For the text-containing cell, return its midpoint in (X, Y) coordinate format. 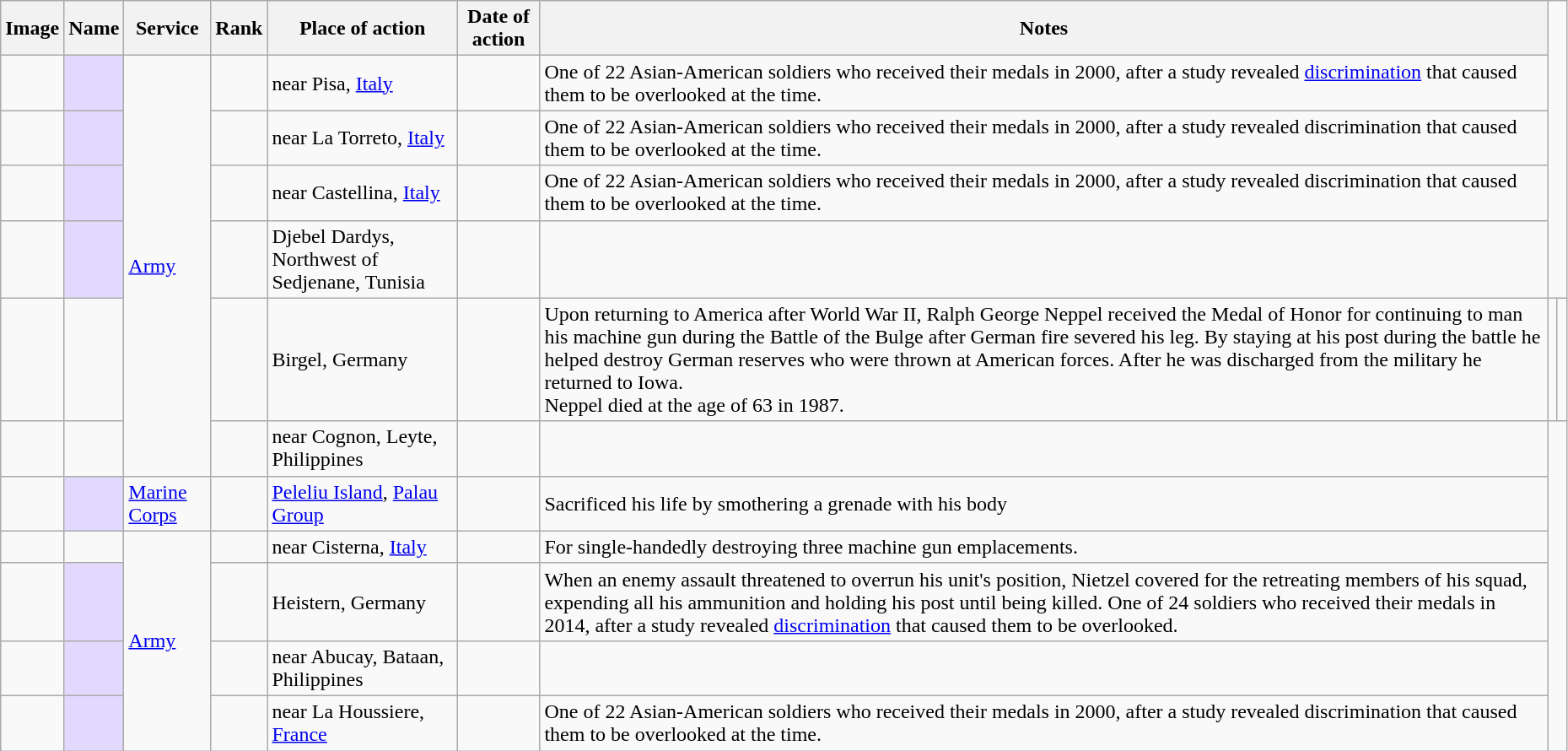
Date of action (498, 29)
Heistern, Germany (363, 602)
Peleliu Island, Palau Group (363, 503)
For single-handedly destroying three machine gun emplacements. (1044, 547)
Name (94, 29)
Notes (1044, 29)
Place of action (363, 29)
near La Torreto, Italy (363, 138)
Sacrificed his life by smothering a grenade with his body (1044, 503)
near Castellina, Italy (363, 192)
Djebel Dardys, Northwest of Sedjenane, Tunisia (363, 259)
near Cisterna, Italy (363, 547)
Rank (240, 29)
near Abucay, Bataan, Philippines (363, 668)
near Cognon, Leyte, Philippines (363, 449)
Service (167, 29)
Marine Corps (167, 503)
Image (32, 29)
Birgel, Germany (363, 359)
near Pisa, Italy (363, 83)
near La Houssiere, France (363, 722)
